Extract the (X, Y) coordinate from the center of the cell holding the provided text.  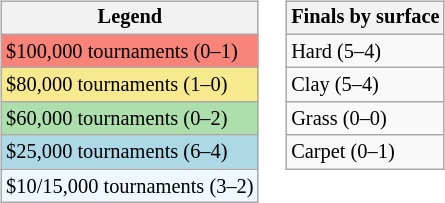
$80,000 tournaments (1–0) (130, 85)
Grass (0–0) (365, 119)
Hard (5–4) (365, 51)
Finals by surface (365, 18)
$25,000 tournaments (6–4) (130, 152)
$60,000 tournaments (0–2) (130, 119)
$10/15,000 tournaments (3–2) (130, 186)
Clay (5–4) (365, 85)
Carpet (0–1) (365, 152)
$100,000 tournaments (0–1) (130, 51)
Legend (130, 18)
